Identify which cell holds the provided text, then report its (x, y) central coordinate. 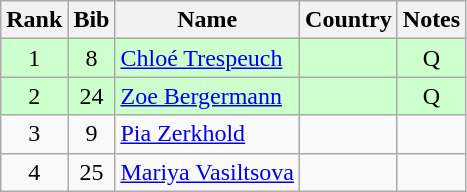
9 (92, 134)
Pia Zerkhold (208, 134)
Country (349, 20)
Rank (34, 20)
Notes (431, 20)
25 (92, 172)
1 (34, 58)
Name (208, 20)
Bib (92, 20)
Zoe Bergermann (208, 96)
24 (92, 96)
4 (34, 172)
2 (34, 96)
8 (92, 58)
Chloé Trespeuch (208, 58)
3 (34, 134)
Mariya Vasiltsova (208, 172)
